Scan for the cell matching the given text and deliver its (x, y) coordinate at center. 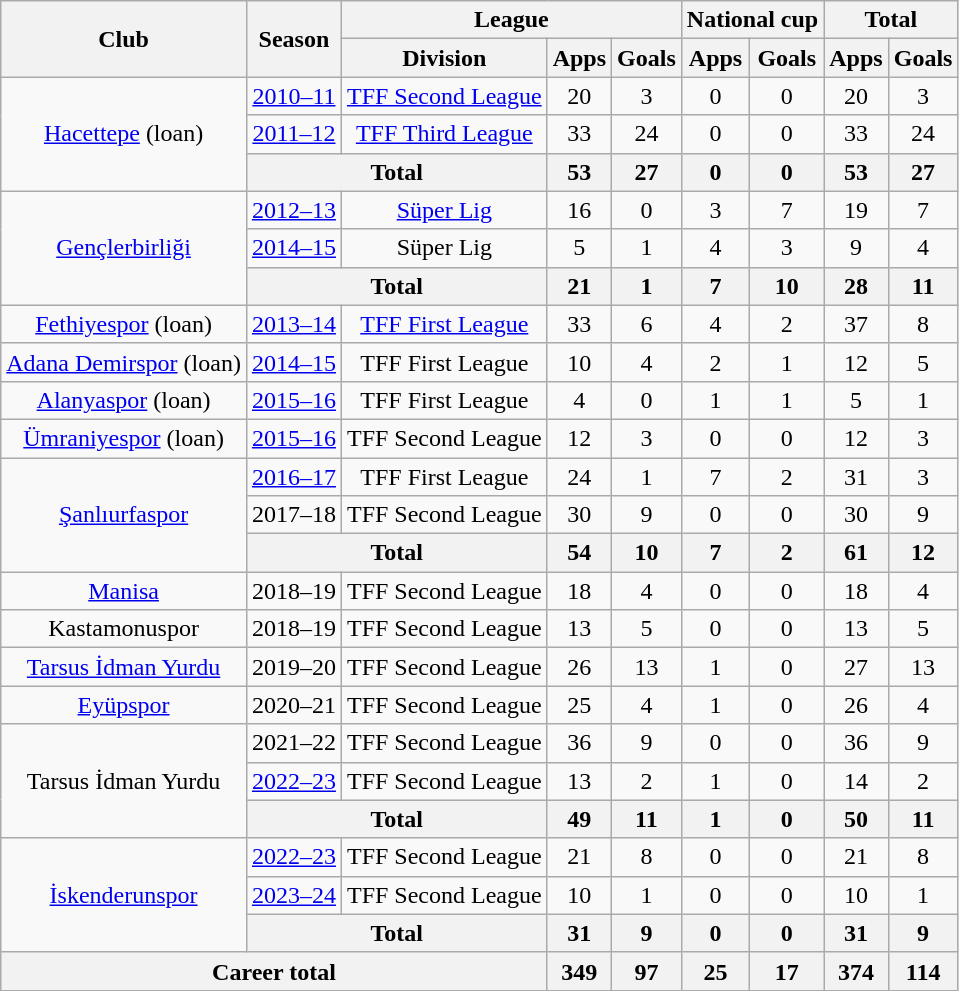
Career total (274, 971)
2010–11 (294, 96)
Eyüpspor (124, 705)
61 (856, 553)
14 (856, 781)
28 (856, 286)
Division (444, 58)
54 (579, 553)
50 (856, 819)
17 (787, 971)
2019–20 (294, 667)
2023–24 (294, 895)
2016–17 (294, 477)
2021–22 (294, 743)
97 (647, 971)
2011–12 (294, 134)
49 (579, 819)
37 (856, 324)
National cup (752, 20)
Hacettepe (loan) (124, 134)
2013–14 (294, 324)
Alanyaspor (loan) (124, 400)
114 (923, 971)
Club (124, 39)
Kastamonuspor (124, 629)
349 (579, 971)
Şanlıurfaspor (124, 515)
16 (579, 210)
Season (294, 39)
Manisa (124, 591)
TFF Third League (444, 134)
2020–21 (294, 705)
Ümraniyespor (loan) (124, 438)
2012–13 (294, 210)
League (511, 20)
6 (647, 324)
Gençlerbirliği (124, 248)
Adana Demirspor (loan) (124, 362)
19 (856, 210)
İskenderunspor (124, 895)
374 (856, 971)
Fethiyespor (loan) (124, 324)
2017–18 (294, 515)
